Identify which cell holds the provided text, then report its (x, y) central coordinate. 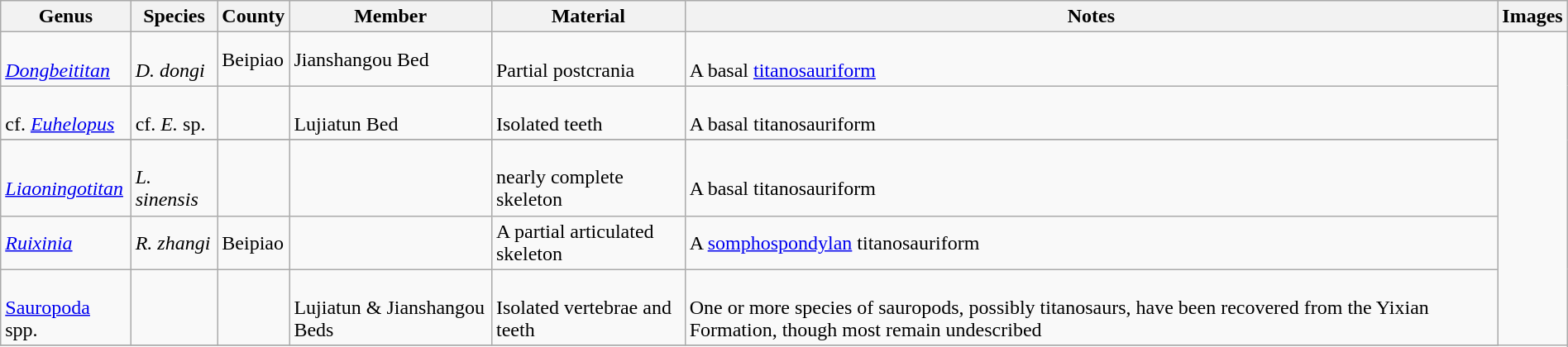
cf. Euhelopus (66, 112)
Images (1532, 17)
County (253, 17)
nearly complete skeleton (588, 178)
Lujiatun & Jianshangou Beds (390, 307)
L. sinensis (174, 178)
Member (390, 17)
Material (588, 17)
Species (174, 17)
Dongbeititan (66, 59)
One or more species of sauropods, possibly titanosaurs, have been recovered from the Yixian Formation, though most remain undescribed (1092, 307)
Isolated vertebrae and teeth (588, 307)
A partial articulated skeleton (588, 243)
Genus (66, 17)
cf. E. sp. (174, 112)
Liaoningotitan (66, 178)
Ruixinia (66, 243)
Jianshangou Bed (390, 59)
A somphospondylan titanosauriform (1092, 243)
Notes (1092, 17)
Isolated teeth (588, 112)
D. dongi (174, 59)
Sauropoda spp. (66, 307)
Partial postcrania (588, 59)
Lujiatun Bed (390, 112)
R. zhangi (174, 243)
